Detect which cell encompasses the target text, then output its (x, y) center coordinate. 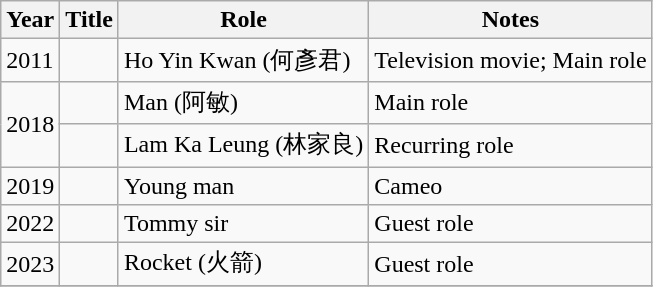
Ho Yin Kwan (何彥君) (243, 60)
Man (阿敏) (243, 102)
Role (243, 20)
Title (90, 20)
Tommy sir (243, 224)
Cameo (510, 185)
2011 (30, 60)
Notes (510, 20)
Year (30, 20)
Television movie; Main role (510, 60)
Rocket (火箭) (243, 264)
Lam Ka Leung (林家良) (243, 146)
2022 (30, 224)
2023 (30, 264)
2018 (30, 124)
Recurring role (510, 146)
Young man (243, 185)
2019 (30, 185)
Main role (510, 102)
